Extract the (x, y) coordinate from the center of the cell holding the provided text.  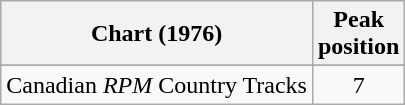
Canadian RPM Country Tracks (157, 85)
Peakposition (358, 34)
Chart (1976) (157, 34)
7 (358, 85)
